Detect which cell encompasses the target text, then output its (X, Y) center coordinate. 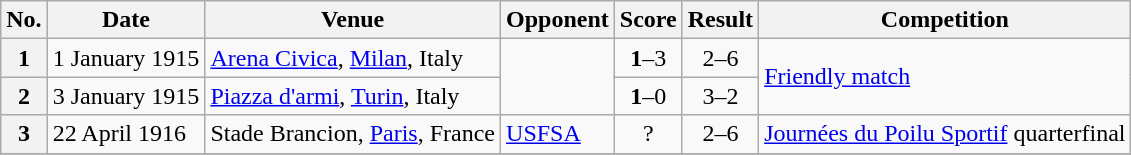
? (648, 134)
1–3 (648, 58)
3 (24, 134)
USFSA (558, 134)
2 (24, 96)
Competition (945, 20)
No. (24, 20)
Arena Civica, Milan, Italy (353, 58)
Score (648, 20)
Date (126, 20)
1 (24, 58)
Venue (353, 20)
3–2 (720, 96)
22 April 1916 (126, 134)
Journées du Poilu Sportif quarterfinal (945, 134)
Opponent (558, 20)
Piazza d'armi, Turin, Italy (353, 96)
Stade Brancion, Paris, France (353, 134)
1–0 (648, 96)
Friendly match (945, 77)
Result (720, 20)
3 January 1915 (126, 96)
1 January 1915 (126, 58)
